Detect which cell encompasses the target text, then output its (x, y) center coordinate. 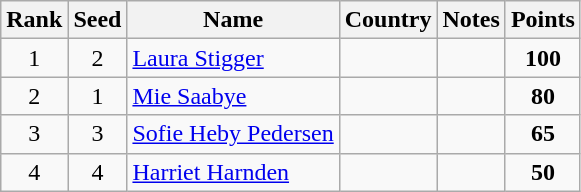
Name (233, 20)
80 (542, 96)
Laura Stigger (233, 58)
Points (542, 20)
Seed (98, 20)
50 (542, 172)
Sofie Heby Pedersen (233, 134)
Harriet Harnden (233, 172)
Mie Saabye (233, 96)
100 (542, 58)
Country (388, 20)
Rank (34, 20)
65 (542, 134)
Notes (471, 20)
